Output the [X, Y] coordinate of the center of the cell containing the given text.  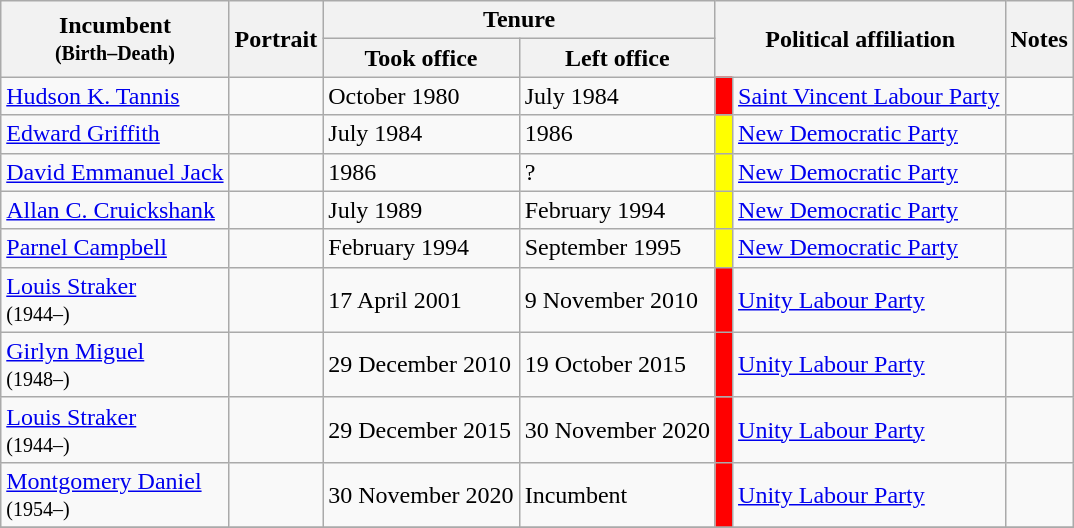
17 April 2001 [421, 300]
Political affiliation [860, 39]
October 1980 [421, 96]
Portrait [276, 39]
Girlyn Miguel (1948–) [115, 364]
Took office [421, 58]
Notes [1039, 39]
July 1989 [421, 210]
19 October 2015 [617, 364]
29 December 2010 [421, 364]
Left office [617, 58]
Allan C. Cruickshank [115, 210]
Edward Griffith [115, 134]
Tenure [520, 20]
Hudson K. Tannis [115, 96]
September 1995 [617, 248]
Montgomery Daniel(1954–) [115, 494]
9 November 2010 [617, 300]
Parnel Campbell [115, 248]
? [617, 172]
Incumbent(Birth–Death) [115, 39]
29 December 2015 [421, 430]
Saint Vincent Labour Party [869, 96]
Incumbent [617, 494]
David Emmanuel Jack [115, 172]
